Detect which cell encompasses the target text, then output its (X, Y) center coordinate. 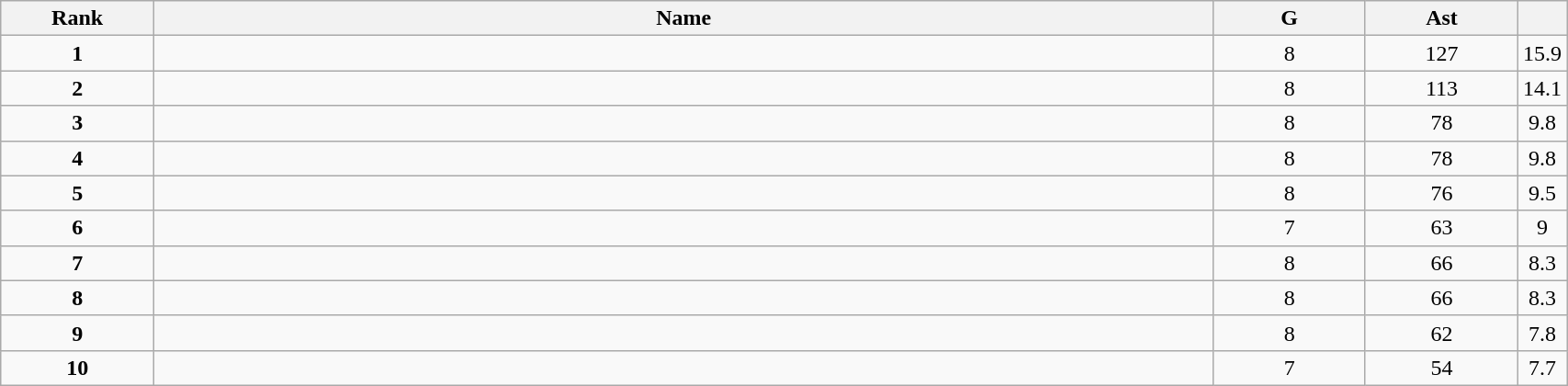
6 (77, 228)
7.7 (1543, 368)
G (1290, 18)
15.9 (1543, 53)
Name (683, 18)
Rank (77, 18)
54 (1441, 368)
7.8 (1543, 333)
2 (77, 88)
1 (77, 53)
4 (77, 158)
113 (1441, 88)
127 (1441, 53)
Ast (1441, 18)
3 (77, 123)
5 (77, 193)
62 (1441, 333)
76 (1441, 193)
9.5 (1543, 193)
63 (1441, 228)
14.1 (1543, 88)
10 (77, 368)
